Identify which cell holds the provided text, then report its (x, y) central coordinate. 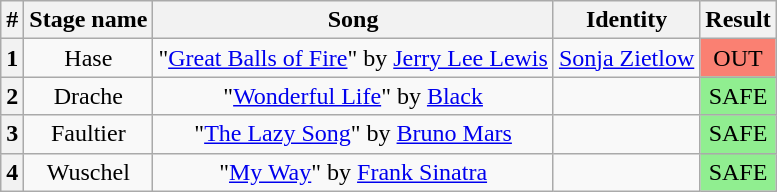
Stage name (88, 20)
Result (738, 20)
Hase (88, 58)
Drache (88, 96)
2 (12, 96)
"Great Balls of Fire" by Jerry Lee Lewis (354, 58)
"The Lazy Song" by Bruno Mars (354, 134)
"My Way" by Frank Sinatra (354, 172)
1 (12, 58)
Faultier (88, 134)
"Wonderful Life" by Black (354, 96)
Wuschel (88, 172)
4 (12, 172)
# (12, 20)
Identity (626, 20)
3 (12, 134)
OUT (738, 58)
Sonja Zietlow (626, 58)
Song (354, 20)
